Pinpoint the cell where the given text exists, returning its (X, Y) midpoint coordinate. 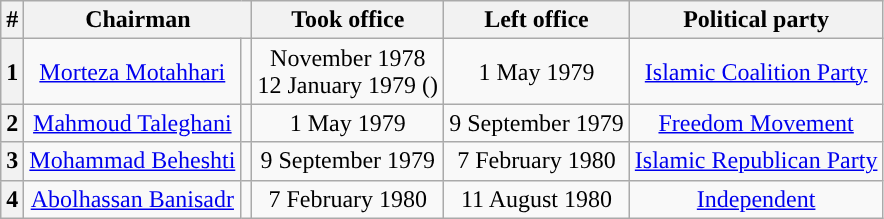
4 (12, 199)
Abolhassan Banisadr (132, 199)
November 197812 January 1979 () (348, 72)
Independent (756, 199)
Freedom Movement (756, 123)
Took office (348, 20)
Left office (537, 20)
Morteza Motahhari (132, 72)
1 (12, 72)
3 (12, 161)
Political party (756, 20)
Islamic Republican Party (756, 161)
11 August 1980 (537, 199)
# (12, 20)
Islamic Coalition Party (756, 72)
2 (12, 123)
Mohammad Beheshti (132, 161)
Chairman (138, 20)
Mahmoud Taleghani (132, 123)
